Locate the cell with the specified text and output its (x, y) center coordinate. 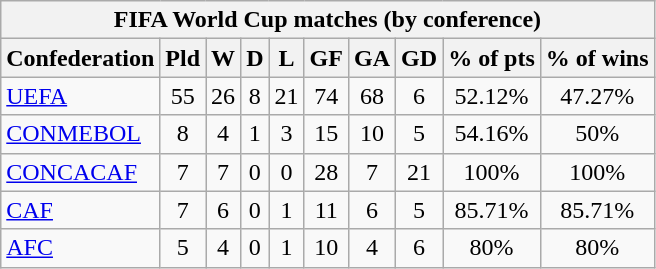
% of pts (492, 58)
% of wins (597, 58)
W (224, 58)
15 (326, 134)
GA (372, 58)
UEFA (80, 96)
28 (326, 172)
FIFA World Cup matches (by conference) (328, 20)
50% (597, 134)
11 (326, 210)
CONMEBOL (80, 134)
D (255, 58)
52.12% (492, 96)
55 (183, 96)
L (286, 58)
54.16% (492, 134)
GF (326, 58)
47.27% (597, 96)
GD (420, 58)
CAF (80, 210)
3 (286, 134)
Confederation (80, 58)
68 (372, 96)
AFC (80, 248)
CONCACAF (80, 172)
74 (326, 96)
26 (224, 96)
Pld (183, 58)
